Capture the cell that displays the provided text and extract its [X, Y] central coordinate. 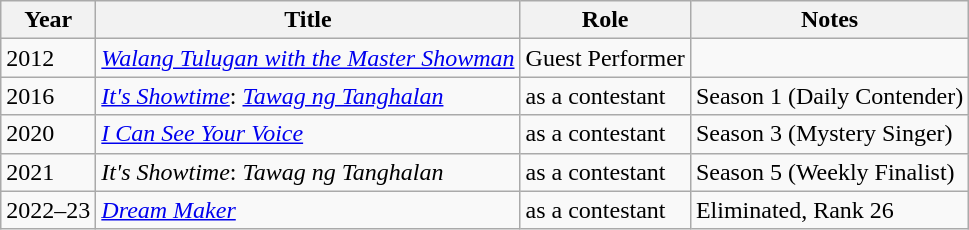
Role [605, 20]
Season 3 (Mystery Singer) [829, 134]
2012 [48, 58]
Title [308, 20]
Notes [829, 20]
2021 [48, 172]
Eliminated, Rank 26 [829, 210]
2020 [48, 134]
Year [48, 20]
Season 5 (Weekly Finalist) [829, 172]
Walang Tulugan with the Master Showman [308, 58]
Dream Maker [308, 210]
Season 1 (Daily Contender) [829, 96]
I Can See Your Voice [308, 134]
Guest Performer [605, 58]
2016 [48, 96]
2022–23 [48, 210]
